Return the (x, y) coordinate for the center point of the cell that contains the specified text.  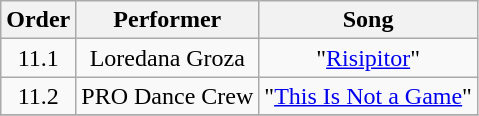
11.2 (38, 96)
Performer (168, 20)
11.1 (38, 58)
PRO Dance Crew (168, 96)
Song (368, 20)
"Risipitor" (368, 58)
"This Is Not a Game" (368, 96)
Loredana Groza (168, 58)
Order (38, 20)
